Return [x, y] of the center of cell containing provided text 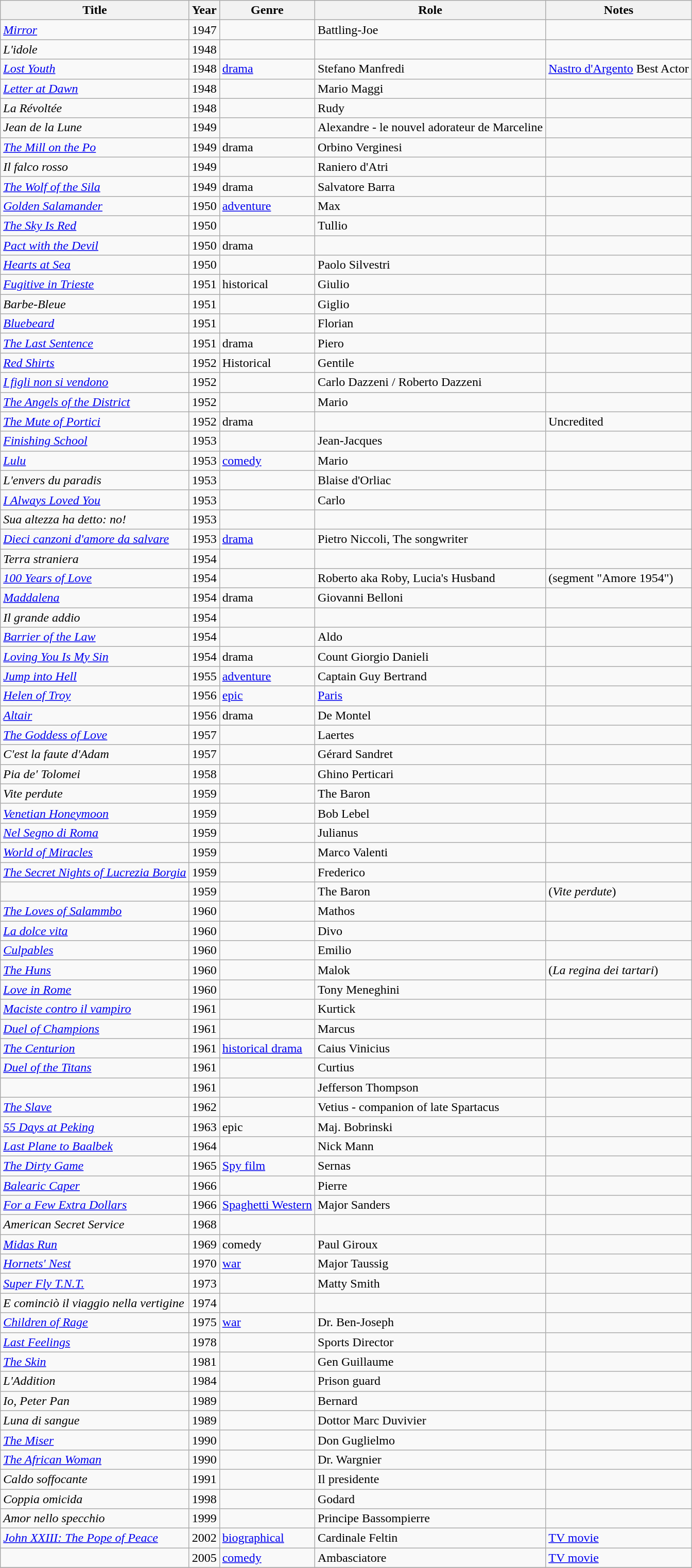
Letter at Dawn [95, 89]
1962 [204, 1107]
Paris [430, 696]
1991 [204, 1479]
World of Miracles [95, 852]
Tullio [430, 225]
Florian [430, 324]
Alexandre - le nouvel adorateur de Marceline [430, 128]
Il presidente [430, 1479]
Culpables [95, 950]
1978 [204, 1342]
Marco Valenti [430, 852]
1981 [204, 1362]
Aldo [430, 637]
Role [430, 10]
Super Fly T.N.T. [95, 1283]
Midas Run [95, 1244]
Golden Salamander [95, 206]
Maj. Bobrinski [430, 1126]
The Sky Is Red [95, 225]
Don Guglielmo [430, 1440]
Altair [95, 715]
American Secret Service [95, 1225]
Roberto aka Roby, Lucia's Husband [430, 578]
The Miser [95, 1440]
Pact with the Devil [95, 245]
The Last Sentence [95, 343]
Ambasciatore [430, 1558]
Year [204, 10]
La Révoltée [95, 108]
Last Plane to Baalbek [95, 1146]
1963 [204, 1126]
Uncredited [619, 421]
Love in Rome [95, 990]
Barrier of the Law [95, 637]
I figli non si vendono [95, 382]
1975 [204, 1323]
Captain Guy Bertrand [430, 676]
Giovanni Belloni [430, 598]
1999 [204, 1519]
Terra straniera [95, 558]
Divo [430, 931]
Stefano Manfredi [430, 69]
Children of Rage [95, 1323]
Jean de la Lune [95, 128]
2002 [204, 1538]
The Dirty Game [95, 1166]
L'envers du paradis [95, 480]
Jump into Hell [95, 676]
Mario Maggi [430, 89]
Giglio [430, 304]
1955 [204, 676]
Curtius [430, 1068]
Nastro d'Argento Best Actor [619, 69]
Gérard Sandret [430, 754]
The Goddess of Love [95, 735]
1973 [204, 1283]
Laertes [430, 735]
Lost Youth [95, 69]
Sports Director [430, 1342]
For a Few Extra Dollars [95, 1205]
Dieci canzoni d'amore da salvare [95, 539]
Mirror [95, 30]
De Montel [430, 715]
The African Woman [95, 1459]
55 Days at Peking [95, 1126]
C'est la faute d'Adam [95, 754]
1947 [204, 30]
Jean-Jacques [430, 441]
historical drama [267, 1048]
The Loves of Salammbo [95, 911]
The Slave [95, 1107]
(La regina dei tartari) [619, 970]
La dolce vita [95, 931]
Fugitive in Trieste [95, 285]
Mathos [430, 911]
Loving You Is My Sin [95, 657]
(Vite perdute) [619, 892]
Maddalena [95, 598]
L'idole [95, 49]
Paolo Silvestri [430, 265]
Vite perdute [95, 794]
The Mute of Portici [95, 421]
Last Feelings [95, 1342]
Pietro Niccoli, The songwriter [430, 539]
Vetius - companion of late Spartacus [430, 1107]
Bob Lebel [430, 813]
100 Years of Love [95, 578]
Genre [267, 10]
E cominciò il viaggio nella vertigine [95, 1303]
Bluebeard [95, 324]
Giulio [430, 285]
Godard [430, 1499]
Ghino Perticari [430, 774]
Balearic Caper [95, 1185]
1984 [204, 1381]
Cardinale Feltin [430, 1538]
Nel Segno di Roma [95, 833]
Il falco rosso [95, 167]
Duel of the Titans [95, 1068]
Max [430, 206]
The Secret Nights of Lucrezia Borgia [95, 872]
Principe Bassompierre [430, 1519]
1968 [204, 1225]
Kurtick [430, 1009]
Gentile [430, 363]
Prison guard [430, 1381]
The Huns [95, 970]
Frederico [430, 872]
Marcus [430, 1029]
Title [95, 10]
Major Sanders [430, 1205]
The Angels of the District [95, 402]
Il grande addio [95, 618]
Io, Peter Pan [95, 1401]
Duel of Champions [95, 1029]
Sua altezza ha detto: no! [95, 519]
Emilio [430, 950]
Count Giorgio Danieli [430, 657]
The Skin [95, 1362]
Salvatore Barra [430, 186]
Dr. Wargnier [430, 1459]
Julianus [430, 833]
Carlo [430, 500]
Dottor Marc Duvivier [430, 1420]
Tony Meneghini [430, 990]
The Mill on the Po [95, 147]
Maciste contro il vampiro [95, 1009]
Matty Smith [430, 1283]
Carlo Dazzeni / Roberto Dazzeni [430, 382]
Hearts at Sea [95, 265]
The Wolf of the Sila [95, 186]
Paul Giroux [430, 1244]
Raniero d'Atri [430, 167]
Helen of Troy [95, 696]
Bernard [430, 1401]
1969 [204, 1244]
1964 [204, 1146]
Amor nello specchio [95, 1519]
1965 [204, 1166]
Dr. Ben-Joseph [430, 1323]
John XXIII: The Pope of Peace [95, 1538]
Barbe-Bleue [95, 304]
Orbino Verginesi [430, 147]
Malok [430, 970]
1970 [204, 1264]
Notes [619, 10]
Caldo soffocante [95, 1479]
Spy film [267, 1166]
Gen Guillaume [430, 1362]
Hornets' Nest [95, 1264]
biographical [267, 1538]
1958 [204, 774]
The Centurion [95, 1048]
1998 [204, 1499]
Battling-Joe [430, 30]
Pierre [430, 1185]
historical [267, 285]
I Always Loved You [95, 500]
Finishing School [95, 441]
Spaghetti Western [267, 1205]
Nick Mann [430, 1146]
Historical [267, 363]
Blaise d'Orliac [430, 480]
Piero [430, 343]
Red Shirts [95, 363]
Major Taussig [430, 1264]
Sernas [430, 1166]
(segment "Amore 1954") [619, 578]
2005 [204, 1558]
Luna di sangue [95, 1420]
1974 [204, 1303]
Venetian Honeymoon [95, 813]
Caius Vinicius [430, 1048]
Pia de' Tolomei [95, 774]
Jefferson Thompson [430, 1087]
Lulu [95, 461]
L'Addition [95, 1381]
Coppia omicida [95, 1499]
Rudy [430, 108]
